Detect which cell encompasses the target text, then output its [X, Y] center coordinate. 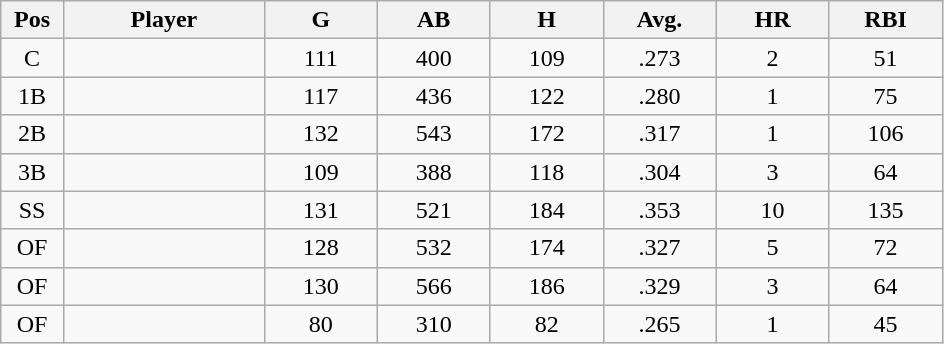
106 [886, 134]
174 [546, 248]
5 [772, 248]
184 [546, 210]
80 [320, 324]
45 [886, 324]
Avg. [660, 20]
C [32, 58]
75 [886, 96]
388 [434, 172]
.265 [660, 324]
G [320, 20]
436 [434, 96]
.280 [660, 96]
310 [434, 324]
135 [886, 210]
.329 [660, 286]
128 [320, 248]
.273 [660, 58]
Player [164, 20]
132 [320, 134]
HR [772, 20]
172 [546, 134]
82 [546, 324]
.304 [660, 172]
186 [546, 286]
SS [32, 210]
RBI [886, 20]
131 [320, 210]
H [546, 20]
521 [434, 210]
72 [886, 248]
10 [772, 210]
400 [434, 58]
.327 [660, 248]
130 [320, 286]
.317 [660, 134]
AB [434, 20]
3B [32, 172]
122 [546, 96]
111 [320, 58]
117 [320, 96]
2 [772, 58]
2B [32, 134]
51 [886, 58]
566 [434, 286]
1B [32, 96]
543 [434, 134]
532 [434, 248]
Pos [32, 20]
.353 [660, 210]
118 [546, 172]
